Find where the given text appears and provide that cell's center as [x, y] coordinate. 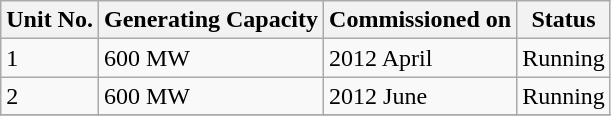
2012 April [420, 58]
Commissioned on [420, 20]
Generating Capacity [210, 20]
2 [50, 96]
1 [50, 58]
Unit No. [50, 20]
Status [564, 20]
2012 June [420, 96]
